Locate the cell with the specified text and output its [x, y] center coordinate. 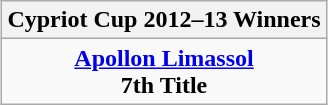
Cypriot Cup 2012–13 Winners [164, 20]
Apollon Limassol7th Title [164, 72]
